Search for the cell housing the specified text and yield its [X, Y] center coordinate. 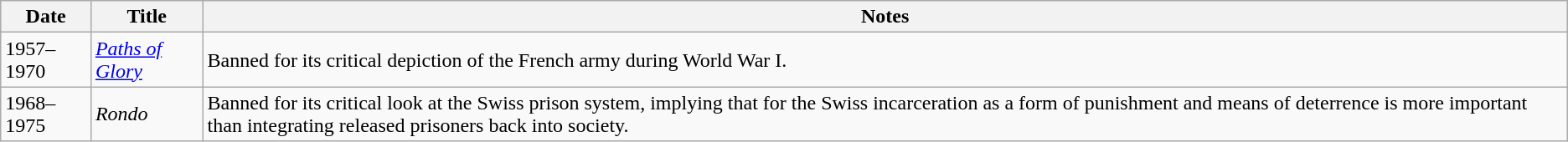
Notes [885, 17]
Paths of Glory [147, 60]
Banned for its critical depiction of the French army during World War I. [885, 60]
Date [46, 17]
1957–1970 [46, 60]
Title [147, 17]
Rondo [147, 114]
1968–1975 [46, 114]
